Extract the (x, y) coordinate from the center of the cell holding the provided text.  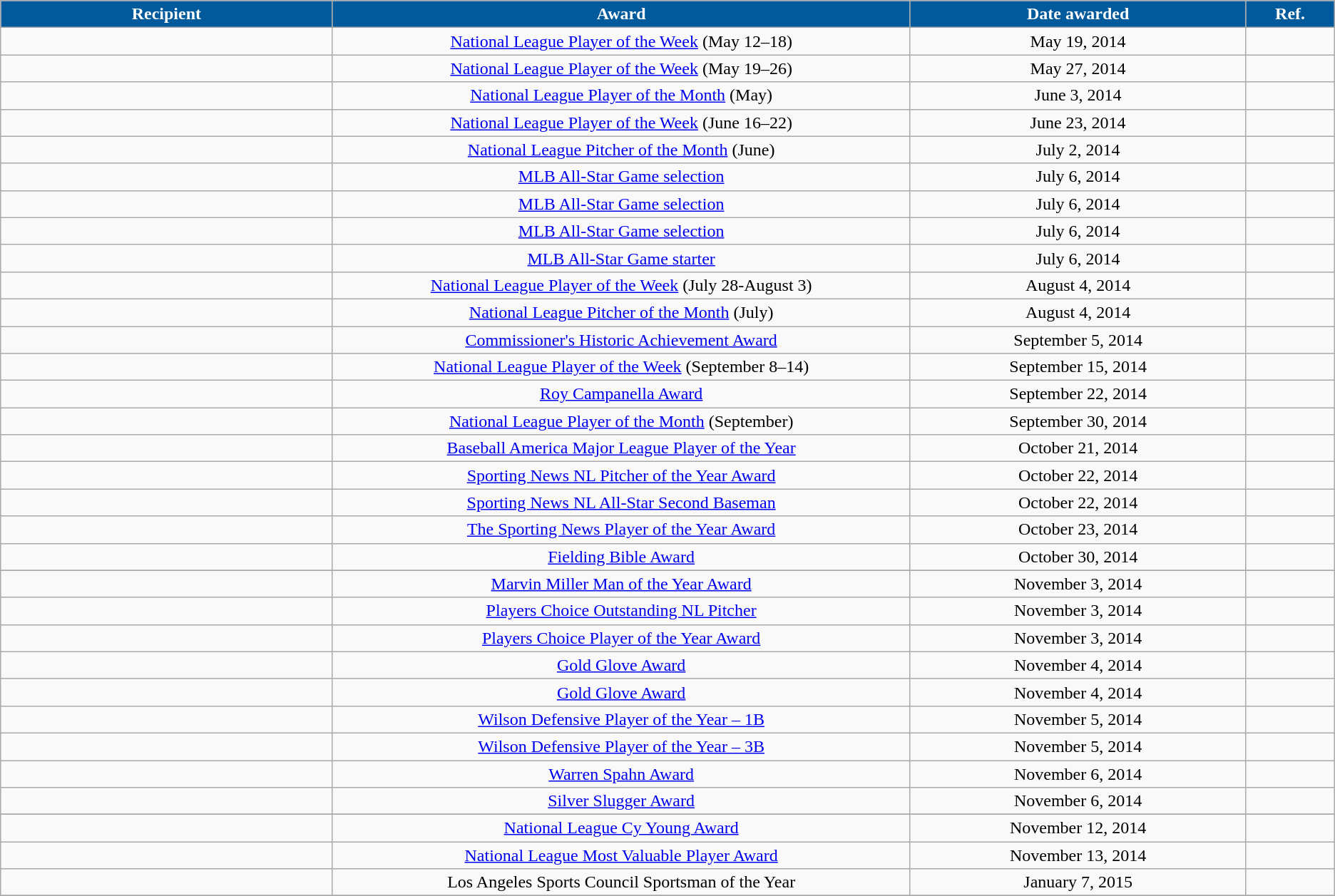
October 23, 2014 (1078, 530)
October 21, 2014 (1078, 448)
June 3, 2014 (1078, 96)
September 15, 2014 (1078, 367)
Players Choice Player of the Year Award (621, 638)
Date awarded (1078, 14)
National League Player of the Week (July 28-August 3) (621, 285)
Sporting News NL All-Star Second Baseman (621, 503)
Commissioner's Historic Achievement Award (621, 340)
September 5, 2014 (1078, 340)
June 23, 2014 (1078, 123)
Silver Slugger Award (621, 801)
National League Most Valuable Player Award (621, 855)
Sporting News NL Pitcher of the Year Award (621, 475)
May 19, 2014 (1078, 41)
Wilson Defensive Player of the Year – 1B (621, 719)
National League Player of the Week (May 19–26) (621, 68)
Wilson Defensive Player of the Year – 3B (621, 746)
September 22, 2014 (1078, 394)
Ref. (1290, 14)
Players Choice Outstanding NL Pitcher (621, 611)
National League Pitcher of the Month (June) (621, 150)
National League Player of the Month (September) (621, 421)
May 27, 2014 (1078, 68)
National League Cy Young Award (621, 828)
Roy Campanella Award (621, 394)
Award (621, 14)
Fielding Bible Award (621, 557)
Recipient (167, 14)
Marvin Miller Man of the Year Award (621, 584)
November 13, 2014 (1078, 855)
September 30, 2014 (1078, 421)
Baseball America Major League Player of the Year (621, 448)
National League Player of the Month (May) (621, 96)
National League Pitcher of the Month (July) (621, 312)
Los Angeles Sports Council Sportsman of the Year (621, 882)
The Sporting News Player of the Year Award (621, 530)
July 2, 2014 (1078, 150)
National League Player of the Week (May 12–18) (621, 41)
November 12, 2014 (1078, 828)
January 7, 2015 (1078, 882)
Warren Spahn Award (621, 773)
MLB All-Star Game starter (621, 258)
National League Player of the Week (September 8–14) (621, 367)
National League Player of the Week (June 16–22) (621, 123)
October 30, 2014 (1078, 557)
